Capture the cell that displays the provided text and extract its [x, y] central coordinate. 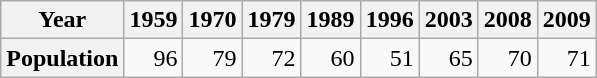
1959 [154, 20]
Year [62, 20]
1996 [390, 20]
2003 [448, 20]
1979 [272, 20]
79 [212, 58]
71 [566, 58]
70 [508, 58]
1989 [330, 20]
2009 [566, 20]
1970 [212, 20]
65 [448, 58]
60 [330, 58]
2008 [508, 20]
Population [62, 58]
72 [272, 58]
51 [390, 58]
96 [154, 58]
